Find where the given text appears and provide that cell's center as [X, Y] coordinate. 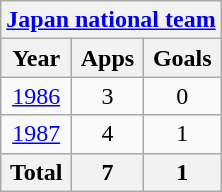
Year [36, 58]
4 [108, 134]
0 [182, 96]
1987 [36, 134]
3 [108, 96]
Total [36, 172]
7 [108, 172]
Japan national team [111, 20]
Apps [108, 58]
Goals [182, 58]
1986 [36, 96]
